From the cell containing the given text, extract its center point as (X, Y) coordinate. 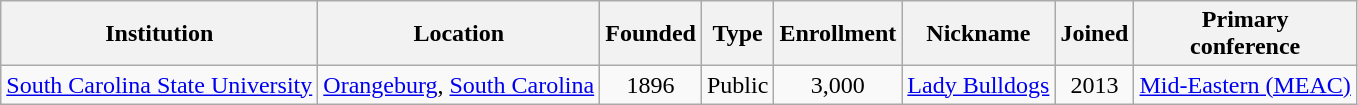
Founded (651, 34)
Primaryconference (1245, 34)
1896 (651, 85)
South Carolina State University (160, 85)
Type (737, 34)
Mid-Eastern (MEAC) (1245, 85)
Nickname (978, 34)
Institution (160, 34)
Public (737, 85)
3,000 (838, 85)
Joined (1094, 34)
Location (459, 34)
Orangeburg, South Carolina (459, 85)
2013 (1094, 85)
Lady Bulldogs (978, 85)
Enrollment (838, 34)
